From the cell containing the given text, extract its center point as (x, y) coordinate. 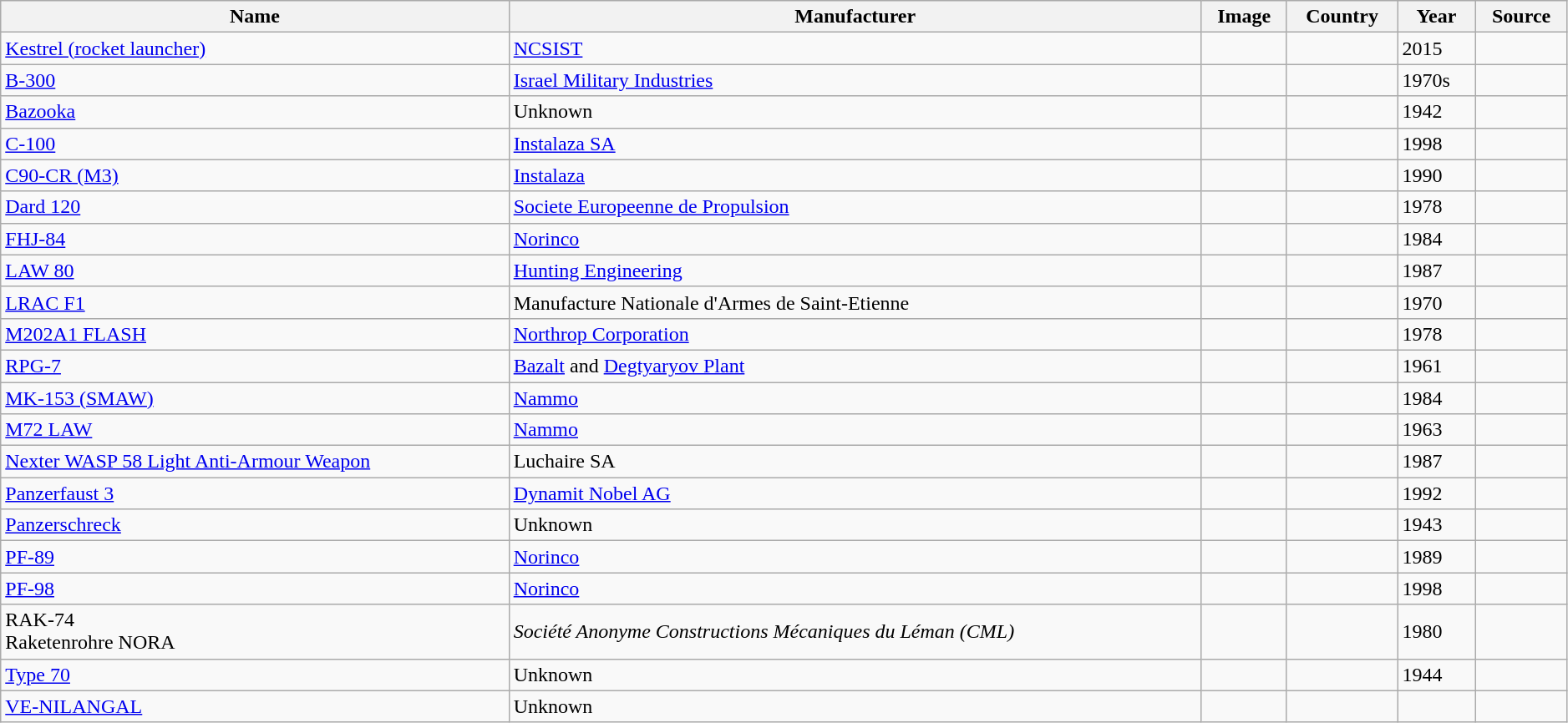
Country (1342, 17)
Israel Military Industries (855, 80)
Societe Europeenne de Propulsion (855, 207)
Name (255, 17)
1943 (1437, 525)
Northrop Corporation (855, 334)
RPG-7 (255, 366)
Hunting Engineering (855, 270)
Société Anonyme Constructions Mécaniques du Léman (CML) (855, 631)
Manufacturer (855, 17)
Luchaire SA (855, 462)
1980 (1437, 631)
1970s (1437, 80)
Dynamit Nobel AG (855, 493)
1992 (1437, 493)
Panzerschreck (255, 525)
1970 (1437, 302)
Instalaza (855, 175)
1944 (1437, 675)
1990 (1437, 175)
RAK-74Raketenrohre NORA (255, 631)
Nexter WASP 58 Light Anti-Armour Weapon (255, 462)
1942 (1437, 112)
Panzerfaust 3 (255, 493)
Image (1244, 17)
1961 (1437, 366)
Type 70 (255, 675)
Year (1437, 17)
Bazooka (255, 112)
Dard 120 (255, 207)
C90-CR (M3) (255, 175)
Source (1521, 17)
M202A1 FLASH (255, 334)
1963 (1437, 430)
LAW 80 (255, 270)
NCSIST (855, 48)
LRAC F1 (255, 302)
Bazalt and Degtyaryov Plant (855, 366)
M72 LAW (255, 430)
MK-153 (SMAW) (255, 398)
1989 (1437, 557)
Manufacture Nationale d'Armes de Saint-Etienne (855, 302)
2015 (1437, 48)
Instalaza SA (855, 144)
Kestrel (rocket launcher) (255, 48)
PF-89 (255, 557)
VE-NILANGAL (255, 706)
B-300 (255, 80)
C-100 (255, 144)
PF-98 (255, 589)
FHJ-84 (255, 239)
